Identify which cell holds the provided text, then report its [x, y] central coordinate. 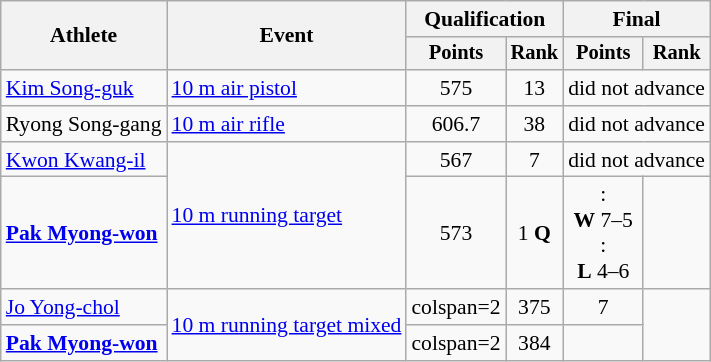
10 m air rifle [287, 124]
567 [456, 160]
1 Q [535, 233]
575 [456, 88]
10 m running target [287, 216]
Athlete [84, 36]
384 [535, 343]
Jo Yong-chol [84, 307]
38 [535, 124]
Final [636, 19]
13 [535, 88]
Kim Song-guk [84, 88]
606.7 [456, 124]
375 [535, 307]
573 [456, 233]
Event [287, 36]
10 m running target mixed [287, 324]
10 m air pistol [287, 88]
Kwon Kwang-il [84, 160]
Ryong Song-gang [84, 124]
: W 7–5: L 4–6 [603, 233]
Qualification [484, 19]
